Detect which cell encompasses the target text, then output its (X, Y) center coordinate. 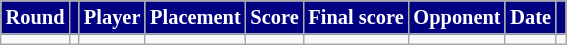
Round (36, 17)
Player (112, 17)
Placement (195, 17)
Opponent (458, 17)
Final score (356, 17)
Date (530, 17)
Score (275, 17)
